Scan for the cell matching the given text and deliver its (X, Y) coordinate at center. 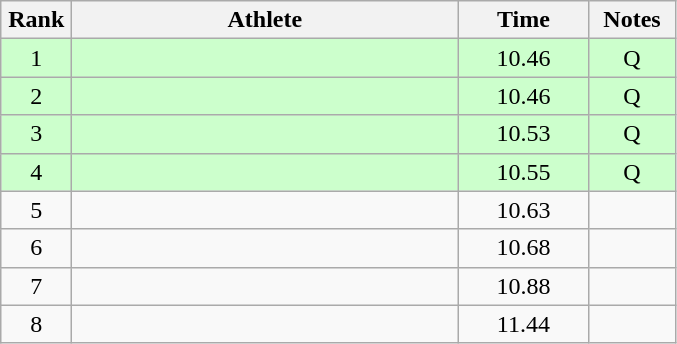
8 (36, 324)
Athlete (265, 20)
4 (36, 172)
5 (36, 210)
2 (36, 96)
10.53 (524, 134)
Rank (36, 20)
6 (36, 248)
10.88 (524, 286)
10.55 (524, 172)
7 (36, 286)
3 (36, 134)
Time (524, 20)
11.44 (524, 324)
Notes (632, 20)
10.68 (524, 248)
10.63 (524, 210)
1 (36, 58)
